Identify which cell holds the provided text, then report its (x, y) central coordinate. 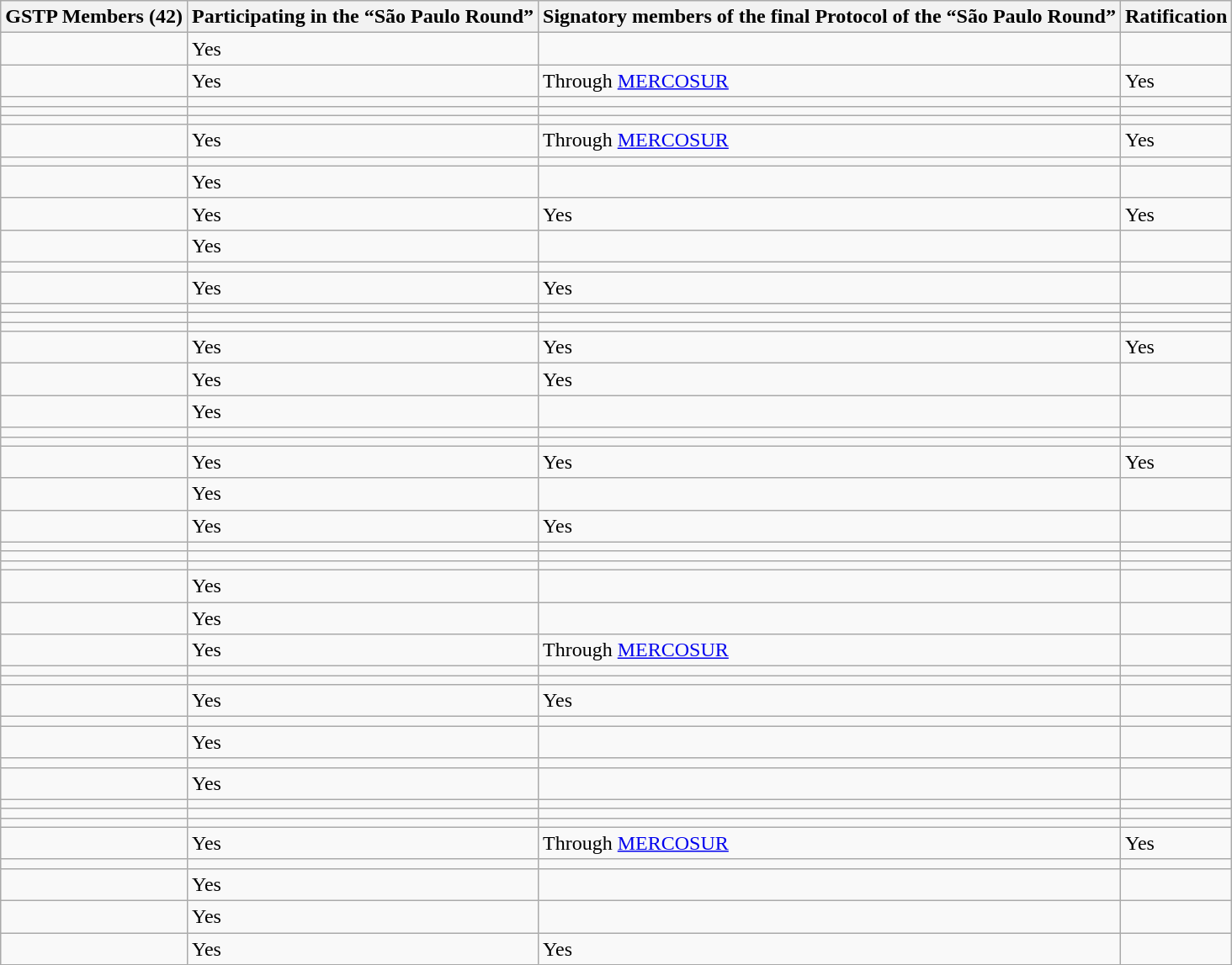
Participating in the “São Paulo Round” (362, 17)
Signatory members of the final Protocol of the “São Paulo Round” (830, 17)
Ratification (1176, 17)
GSTP Members (42) (94, 17)
